Find where the given text appears and provide that cell's center as [X, Y] coordinate. 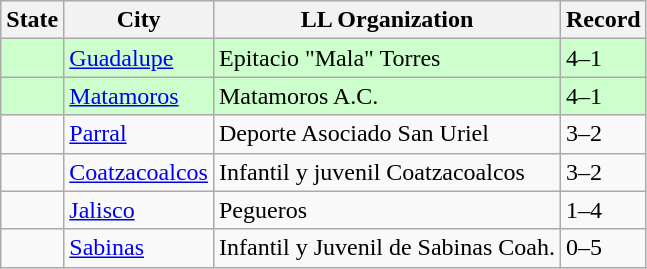
LL Organization [386, 20]
Pegueros [386, 210]
Record [603, 20]
Infantil y Juvenil de Sabinas Coah. [386, 248]
Guadalupe [139, 58]
City [139, 20]
Matamoros A.C. [386, 96]
State [32, 20]
0–5 [603, 248]
Matamoros [139, 96]
Infantil y juvenil Coatzacoalcos [386, 172]
Epitacio "Mala" Torres [386, 58]
Coatzacoalcos [139, 172]
Jalisco [139, 210]
1–4 [603, 210]
Parral [139, 134]
Deporte Asociado San Uriel [386, 134]
Sabinas [139, 248]
